For the text-containing cell, return its midpoint in [X, Y] coordinate format. 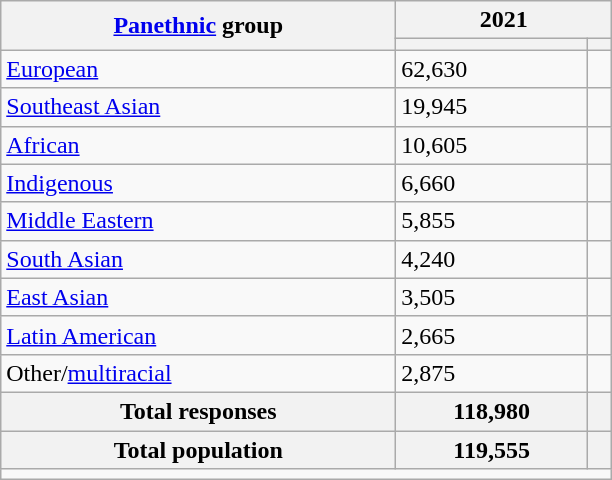
10,605 [492, 145]
3,505 [492, 297]
Middle Eastern [198, 221]
2,665 [492, 335]
Total responses [198, 411]
62,630 [492, 69]
19,945 [492, 107]
Total population [198, 449]
East Asian [198, 297]
5,855 [492, 221]
119,555 [492, 449]
Panethnic group [198, 26]
4,240 [492, 259]
2,875 [492, 373]
European [198, 69]
118,980 [492, 411]
6,660 [492, 183]
2021 [504, 20]
Indigenous [198, 183]
South Asian [198, 259]
Southeast Asian [198, 107]
Other/multiracial [198, 373]
African [198, 145]
Latin American [198, 335]
